Search for the cell housing the specified text and yield its (x, y) center coordinate. 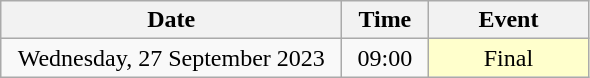
Final (508, 58)
Event (508, 20)
Wednesday, 27 September 2023 (172, 58)
Date (172, 20)
09:00 (385, 58)
Time (385, 20)
